Detect which cell encompasses the target text, then output its (X, Y) center coordinate. 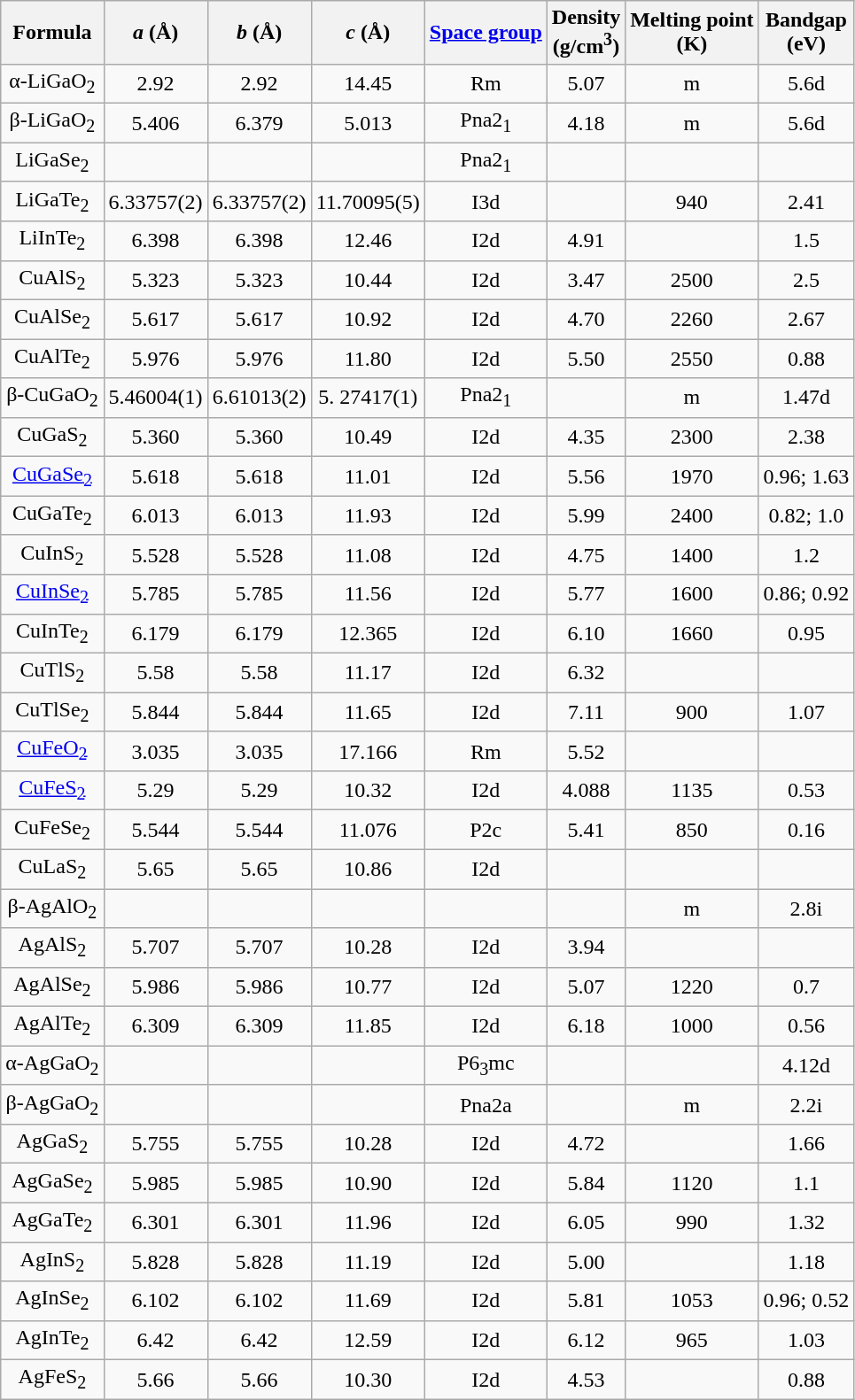
5.52 (586, 751)
0.16 (806, 830)
5.46004(1) (156, 398)
10.86 (368, 869)
4.72 (586, 1144)
b (Å) (259, 33)
2260 (692, 319)
11.70095(5) (368, 201)
0.86; 0.92 (806, 594)
5.77 (586, 594)
1.47d (806, 398)
1.18 (806, 1262)
CuAlTe2 (52, 359)
α-AgGaO2 (52, 1065)
CuFeSe2 (52, 830)
5.41 (586, 830)
11.01 (368, 476)
11.65 (368, 712)
2.5 (806, 280)
3.94 (586, 948)
Pna2a (486, 1104)
2.41 (806, 201)
Density (g/cm3) (586, 33)
LiGaTe2 (52, 201)
CuInTe2 (52, 633)
CuFeO2 (52, 751)
0.53 (806, 790)
Melting point (K) (692, 33)
AgInSe2 (52, 1301)
7.11 (586, 712)
3.47 (586, 280)
1.32 (806, 1222)
CuFeS2 (52, 790)
1.07 (806, 712)
1053 (692, 1301)
P63mc (486, 1065)
11.80 (368, 359)
4.53 (586, 1380)
10.32 (368, 790)
965 (692, 1340)
1.66 (806, 1144)
5.84 (586, 1183)
4.70 (586, 319)
5.50 (586, 359)
AgAlSe2 (52, 986)
Bandgap (eV) (806, 33)
Space group (486, 33)
6.61013(2) (259, 398)
4.088 (586, 790)
AgAlS2 (52, 948)
6.379 (259, 123)
AgGaTe2 (52, 1222)
4.91 (586, 241)
5.99 (586, 515)
5.406 (156, 123)
2400 (692, 515)
CuLaS2 (52, 869)
CuGaSe2 (52, 476)
850 (692, 830)
4.35 (586, 437)
2.8i (806, 909)
6.05 (586, 1222)
AgInTe2 (52, 1340)
CuTlSe2 (52, 712)
17.166 (368, 751)
1000 (692, 1026)
CuInS2 (52, 554)
11.69 (368, 1301)
5.56 (586, 476)
Formula (52, 33)
1400 (692, 554)
6.10 (586, 633)
1.5 (806, 241)
12.46 (368, 241)
11.56 (368, 594)
2550 (692, 359)
5.013 (368, 123)
10.44 (368, 280)
2.67 (806, 319)
AgFeS2 (52, 1380)
4.18 (586, 123)
β-AgGaO2 (52, 1104)
2.38 (806, 437)
990 (692, 1222)
0.56 (806, 1026)
a (Å) (156, 33)
1120 (692, 1183)
1135 (692, 790)
5.81 (586, 1301)
AgGaSe2 (52, 1183)
c (Å) (368, 33)
β-AgAlO2 (52, 909)
11.076 (368, 830)
2300 (692, 437)
CuInSe2 (52, 594)
11.19 (368, 1262)
AgGaS2 (52, 1144)
β-LiGaO2 (52, 123)
0.7 (806, 986)
β-CuGaO2 (52, 398)
900 (692, 712)
11.93 (368, 515)
11.85 (368, 1026)
1.03 (806, 1340)
10.49 (368, 437)
12.365 (368, 633)
AgAlTe2 (52, 1026)
11.96 (368, 1222)
0.82; 1.0 (806, 515)
5.00 (586, 1262)
CuAlS2 (52, 280)
0.95 (806, 633)
AgInS2 (52, 1262)
6.12 (586, 1340)
1.1 (806, 1183)
12.59 (368, 1340)
4.12d (806, 1065)
LiGaSe2 (52, 162)
1660 (692, 633)
10.90 (368, 1183)
CuGaS2 (52, 437)
5. 27417(1) (368, 398)
P2c (486, 830)
14.45 (368, 83)
LiInTe2 (52, 241)
1970 (692, 476)
α-LiGaO2 (52, 83)
CuGaTe2 (52, 515)
6.18 (586, 1026)
2.2i (806, 1104)
11.08 (368, 554)
4.75 (586, 554)
1600 (692, 594)
CuAlSe2 (52, 319)
2500 (692, 280)
1220 (692, 986)
10.30 (368, 1380)
I3d (486, 201)
CuTlS2 (52, 672)
10.92 (368, 319)
1.2 (806, 554)
10.77 (368, 986)
0.96; 1.63 (806, 476)
11.17 (368, 672)
940 (692, 201)
0.96; 0.52 (806, 1301)
6.32 (586, 672)
